Detect which cell encompasses the target text, then output its (x, y) center coordinate. 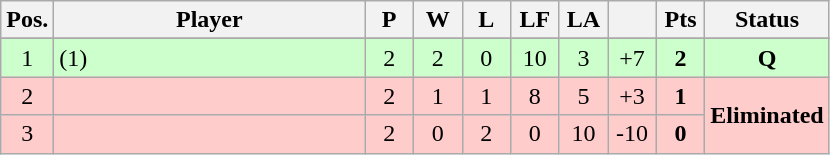
5 (584, 96)
+7 (632, 58)
LA (584, 20)
LF (536, 20)
Pos. (28, 20)
Pts (680, 20)
Status (767, 20)
(1) (210, 58)
8 (536, 96)
Player (210, 20)
W (438, 20)
+3 (632, 96)
Q (767, 58)
L (486, 20)
P (390, 20)
Eliminated (767, 115)
-10 (632, 134)
